Capture the cell that displays the provided text and extract its (X, Y) central coordinate. 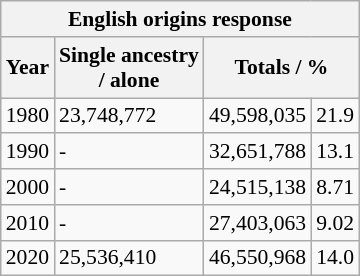
13.1 (335, 152)
32,651,788 (258, 152)
Single ancestry/ alone (129, 68)
24,515,138 (258, 187)
1990 (28, 152)
9.02 (335, 223)
25,536,410 (129, 258)
8.71 (335, 187)
14.0 (335, 258)
2010 (28, 223)
49,598,035 (258, 116)
English origins response (180, 19)
Year (28, 68)
2000 (28, 187)
1980 (28, 116)
21.9 (335, 116)
46,550,968 (258, 258)
2020 (28, 258)
23,748,772 (129, 116)
Totals / % (282, 68)
27,403,063 (258, 223)
